Return the [x, y] coordinate for the center point of the cell that contains the specified text.  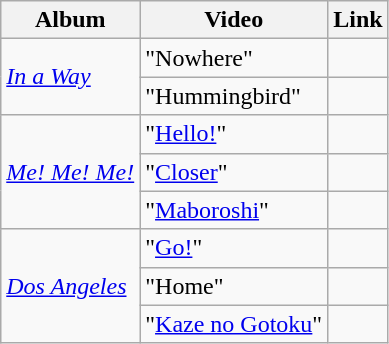
"Nowhere" [234, 58]
"Home" [234, 286]
In a Way [70, 77]
Me! Me! Me! [70, 172]
"Maboroshi" [234, 210]
"Hello!" [234, 134]
Album [70, 20]
"Kaze no Gotoku" [234, 324]
"Closer" [234, 172]
Video [234, 20]
"Go!" [234, 248]
Link [358, 20]
"Hummingbird" [234, 96]
Dos Angeles [70, 286]
